Detect which cell encompasses the target text, then output its [x, y] center coordinate. 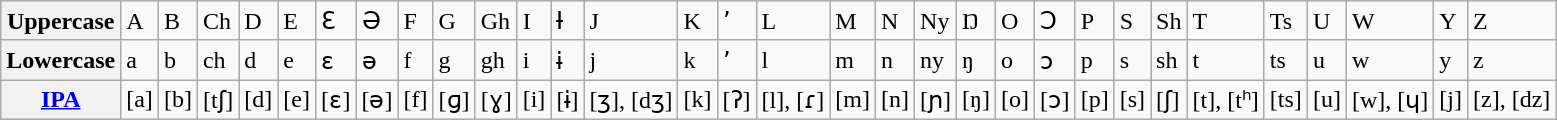
Ny [936, 21]
[ə] [377, 100]
G [454, 21]
I [534, 21]
s [1132, 60]
IPA [61, 100]
n [894, 60]
Ts [1286, 21]
d [258, 60]
ə [377, 60]
A [140, 21]
Sh [1169, 21]
ny [936, 60]
ts [1286, 60]
k [698, 60]
[tʃ] [218, 100]
y [1451, 60]
Ɨ [568, 21]
Ɔ [1056, 21]
[w], [ɥ] [1390, 100]
[l], [ɾ] [793, 100]
g [454, 60]
Ə [377, 21]
[m] [853, 100]
e [297, 60]
Uppercase [61, 21]
L [793, 21]
i [534, 60]
Ɛ [336, 21]
[n] [894, 100]
[k] [698, 100]
Y [1451, 21]
[f] [416, 100]
[ɔ] [1056, 100]
[z], [dz] [1512, 100]
o [1016, 60]
Lowercase [61, 60]
ɛ [336, 60]
[t], [tʰ] [1226, 100]
[ʔ] [736, 100]
Z [1512, 21]
E [297, 21]
j [631, 60]
u [1326, 60]
b [178, 60]
[ɲ] [936, 100]
T [1226, 21]
z [1512, 60]
[ɨ] [568, 100]
K [698, 21]
[ɛ] [336, 100]
[u] [1326, 100]
[a] [140, 100]
[ʃ] [1169, 100]
sh [1169, 60]
w [1390, 60]
[j] [1451, 100]
Ch [218, 21]
f [416, 60]
P [1094, 21]
W [1390, 21]
ɨ [568, 60]
gh [496, 60]
m [853, 60]
U [1326, 21]
l [793, 60]
[ɣ] [496, 100]
ŋ [976, 60]
[b] [178, 100]
[ŋ] [976, 100]
[ʒ], [dʒ] [631, 100]
[ɡ] [454, 100]
t [1226, 60]
B [178, 21]
Ŋ [976, 21]
[d] [258, 100]
N [894, 21]
[e] [297, 100]
a [140, 60]
[ts] [1286, 100]
[i] [534, 100]
F [416, 21]
O [1016, 21]
[s] [1132, 100]
D [258, 21]
p [1094, 60]
[o] [1016, 100]
Gh [496, 21]
ɔ [1056, 60]
S [1132, 21]
ch [218, 60]
J [631, 21]
[p] [1094, 100]
M [853, 21]
